Capture the cell that displays the provided text and extract its [X, Y] central coordinate. 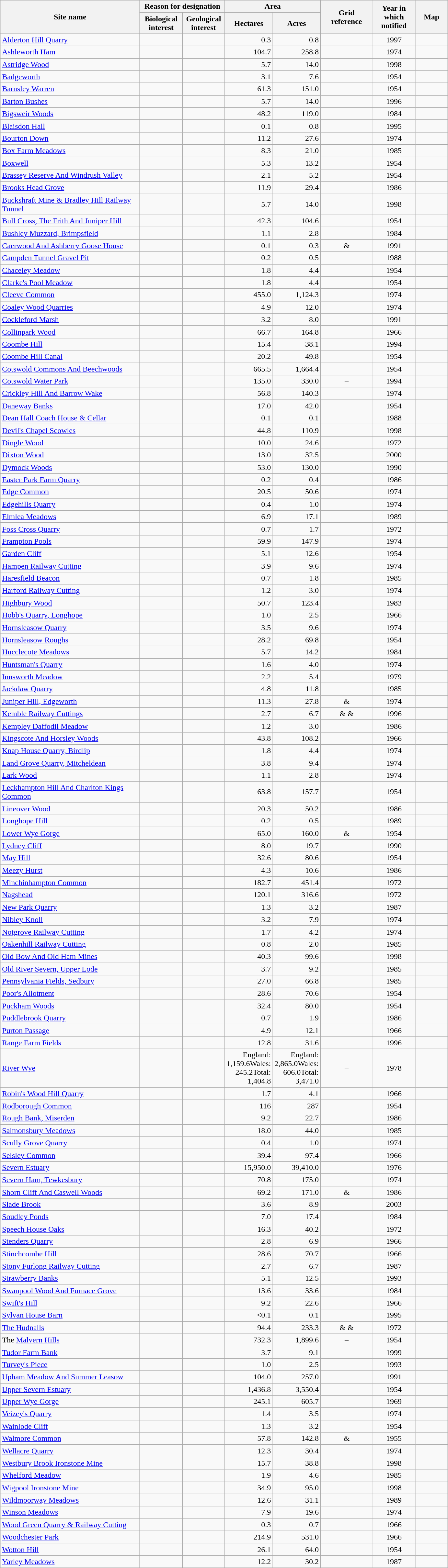
1.6 [249, 664]
120.1 [249, 895]
Hucclecote Meadows [70, 652]
Hornsleasow Quarry [70, 628]
Purton Passage [70, 1030]
Leckhampton Hill And Charlton Kings Common [70, 792]
Devil's Chapel Scowles [70, 430]
316.6 [297, 895]
Dixton Wood [70, 455]
1,899.6 [297, 1340]
2003 [394, 1205]
Poor's Allotment [70, 994]
Reason for designation [182, 6]
May Hill [70, 858]
665.5 [249, 369]
245.1 [249, 1402]
12.5 [297, 1278]
Caerwood And Ashberry Goose House [70, 246]
Cockleford Marsh [70, 319]
1.4 [249, 1414]
Lineover Wood [70, 809]
Edge Common [70, 492]
94.4 [249, 1328]
Stony Furlong Railway Cutting [70, 1266]
Robin's Wood Hill Quarry [70, 1094]
30.2 [297, 1562]
108.2 [297, 738]
England: 1,159.6Wales: 245.2Total: 1,404.8 [249, 1068]
4.3 [249, 870]
8.3 [249, 150]
Severn Estuary [70, 1167]
11.3 [249, 701]
Boxwell [70, 163]
22.7 [297, 1118]
Year in which notified [394, 17]
1,664.4 [297, 369]
164.8 [297, 332]
Biological interest [161, 23]
Slade Brook [70, 1205]
66.7 [249, 332]
33.6 [297, 1291]
Elmlea Meadows [70, 517]
104.6 [297, 221]
97.4 [297, 1155]
39.4 [249, 1155]
Kingscote And Horsley Woods [70, 738]
182.7 [249, 883]
Cotswold Commons And Beechwoods [70, 369]
70.6 [297, 994]
27.0 [249, 981]
140.3 [297, 394]
233.3 [297, 1328]
11.9 [249, 188]
Bull Cross, The Frith And Juniper Hill [70, 221]
4.2 [297, 932]
<0.1 [249, 1315]
31.1 [297, 1500]
20.3 [249, 809]
The Malvern Hills [70, 1340]
2.2 [249, 677]
Box Farm Meadows [70, 150]
147.9 [297, 541]
142.8 [297, 1439]
Map [431, 17]
Ashleworth Ham [70, 52]
63.8 [249, 792]
15,950.0 [249, 1167]
13.0 [249, 455]
Lark Wood [70, 775]
29.4 [297, 188]
123.4 [297, 603]
32.5 [297, 455]
40.2 [297, 1229]
2000 [394, 455]
Brooks Head Grove [70, 188]
1969 [394, 1402]
Hornsleasow Roughs [70, 640]
1978 [394, 1068]
5.3 [249, 163]
135.0 [249, 381]
3,550.4 [297, 1389]
Pennsylvania Fields, Sedbury [70, 981]
69.8 [297, 640]
Haresfield Beacon [70, 578]
24.6 [297, 443]
England: 2,865.0Wales: 606.0Total: 3,471.0 [297, 1068]
26.1 [249, 1549]
Coombe Hill [70, 344]
160.0 [297, 833]
Rodborough Common [70, 1106]
Westbury Brook Ironstone Mine [70, 1463]
Edgehills Quarry [70, 504]
Collinpark Wood [70, 332]
10.6 [297, 870]
Yarley Meadows [70, 1562]
Soudley Ponds [70, 1217]
80.0 [297, 1006]
1976 [394, 1167]
15.7 [249, 1463]
287 [297, 1106]
20.5 [249, 492]
Cleeve Common [70, 295]
17.0 [249, 406]
Stinchcombe Hill [70, 1254]
13.6 [249, 1291]
16.3 [249, 1229]
50.6 [297, 492]
214.9 [249, 1537]
Foss Cross Quarry [70, 529]
Wotton Hill [70, 1549]
Campden Tunnel Gravel Pit [70, 258]
Puckham Woods [70, 1006]
171.0 [297, 1192]
56.8 [249, 394]
64.0 [297, 1549]
Swift's Hill [70, 1303]
4.0 [297, 664]
30.4 [297, 1451]
Wildmoorway Meadows [70, 1500]
12.8 [249, 1043]
4.8 [249, 689]
Site name [70, 17]
53.0 [249, 467]
42.3 [249, 221]
1999 [394, 1352]
New Park Quarry [70, 907]
Nibley Knoll [70, 919]
Blaisdon Hall [70, 126]
Severn Ham, Tewkesbury [70, 1180]
4.6 [297, 1475]
Barton Bushes [70, 101]
50.7 [249, 603]
Sylvan House Barn [70, 1315]
57.8 [249, 1439]
Kempley Daffodil Meadow [70, 726]
Dingle Wood [70, 443]
Oakenhill Railway Cutting [70, 944]
605.7 [297, 1402]
119.0 [297, 114]
95.0 [297, 1488]
Speech House Oaks [70, 1229]
15.4 [249, 344]
Walmore Common [70, 1439]
Hectares [249, 23]
1,436.8 [249, 1389]
2.0 [297, 944]
Jackdaw Quarry [70, 689]
14.2 [297, 652]
The Hudnalls [70, 1328]
Buckshraft Mine & Bradley Hill Railway Tunnel [70, 205]
Area [273, 6]
32.6 [249, 858]
Barnsley Warren [70, 89]
Scully Grove Quarry [70, 1143]
31.6 [297, 1043]
80.6 [297, 858]
3.8 [249, 763]
3.1 [249, 77]
Garden Cliff [70, 553]
69.2 [249, 1192]
43.8 [249, 738]
Bushley Muzzard, Brimpsfield [70, 233]
Frampton Pools [70, 541]
Whelford Meadow [70, 1475]
44.8 [249, 430]
4.1 [297, 1094]
Bigsweir Woods [70, 114]
5.2 [297, 175]
Puddlebrook Quarry [70, 1018]
Clarke's Pool Meadow [70, 283]
9.4 [297, 763]
130.0 [297, 467]
Harford Railway Cutting [70, 591]
104.7 [249, 52]
61.3 [249, 89]
451.4 [297, 883]
Daneway Banks [70, 406]
Badgeworth [70, 77]
59.9 [249, 541]
28.2 [249, 640]
Tudor Farm Bank [70, 1352]
Bourton Down [70, 138]
40.3 [249, 956]
Meezy Hurst [70, 870]
8.9 [297, 1205]
70.8 [249, 1180]
175.0 [297, 1180]
Minchinhampton Common [70, 883]
Woodchester Park [70, 1537]
2.1 [249, 175]
Selsley Common [70, 1155]
1979 [394, 677]
17.1 [297, 517]
Easter Park Farm Quarry [70, 480]
48.2 [249, 114]
12.2 [249, 1562]
Huntsman's Quarry [70, 664]
Dean Hall Coach House & Cellar [70, 418]
70.7 [297, 1254]
Upper Wye Gorge [70, 1402]
257.0 [297, 1377]
Geological interest [203, 23]
157.7 [297, 792]
19.7 [297, 846]
Knap House Quarry, Birdlip [70, 751]
116 [249, 1106]
18.0 [249, 1130]
99.6 [297, 956]
Range Farm Fields [70, 1043]
Upper Severn Estuary [70, 1389]
27.6 [297, 138]
Wellacre Quarry [70, 1451]
49.8 [297, 356]
27.8 [297, 701]
12.1 [297, 1030]
Strawberry Banks [70, 1278]
Swanpool Wood And Furnace Grove [70, 1291]
Lydney Cliff [70, 846]
1983 [394, 603]
Old Bow And Old Ham Mines [70, 956]
9.1 [297, 1352]
39,410.0 [297, 1167]
7.0 [249, 1217]
Highbury Wood [70, 603]
17.4 [297, 1217]
66.8 [297, 981]
11.8 [297, 689]
22.6 [297, 1303]
Wigpool Ironstone Mine [70, 1488]
Chaceley Meadow [70, 270]
Hobb's Quarry, Longhope [70, 615]
12.3 [249, 1451]
Veizey's Quarry [70, 1414]
12.0 [297, 307]
3.9 [249, 566]
Innsworth Meadow [70, 677]
732.3 [249, 1340]
Winson Meadows [70, 1512]
455.0 [249, 295]
13.2 [297, 163]
Alderton Hill Quarry [70, 40]
Old River Severn, Upper Lode [70, 969]
Astridge Wood [70, 64]
Land Grove Quarry, Mitcheldean [70, 763]
Salmonsbury Meadows [70, 1130]
19.6 [297, 1512]
Grid reference [347, 17]
151.0 [297, 89]
21.0 [297, 150]
Shorn Cliff And Caswell Woods [70, 1192]
Juniper Hill, Edgeworth [70, 701]
1997 [394, 40]
110.9 [297, 430]
Lower Wye Gorge [70, 833]
330.0 [297, 381]
Turvey's Piece [70, 1364]
3.6 [249, 1205]
Kemble Railway Cuttings [70, 714]
531.0 [297, 1537]
20.2 [249, 356]
Cotswold Water Park [70, 381]
10.0 [249, 443]
38.1 [297, 344]
11.2 [249, 138]
Coaley Wood Quarries [70, 307]
258.8 [297, 52]
38.8 [297, 1463]
Upham Meadow And Summer Leasow [70, 1377]
104.0 [249, 1377]
1,124.3 [297, 295]
32.4 [249, 1006]
Hampen Railway Cutting [70, 566]
Brassey Reserve And Windrush Valley [70, 175]
Longhope Hill [70, 821]
50.2 [297, 809]
1955 [394, 1439]
Rough Bank, Miserden [70, 1118]
Acres [297, 23]
44.0 [297, 1130]
Nagshead [70, 895]
7.6 [297, 77]
5.4 [297, 677]
42.0 [297, 406]
Notgrove Railway Cutting [70, 932]
Crickley Hill And Barrow Wake [70, 394]
65.0 [249, 833]
River Wye [70, 1068]
34.9 [249, 1488]
Dymock Woods [70, 467]
Coombe Hill Canal [70, 356]
Stenders Quarry [70, 1241]
Wood Green Quarry & Railway Cutting [70, 1525]
Wainlode Cliff [70, 1426]
